Find where the given text appears and provide that cell's center as [x, y] coordinate. 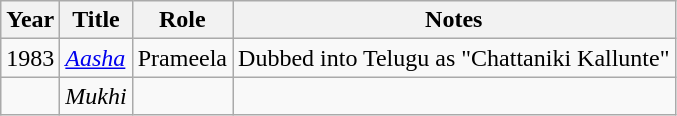
Aasha [96, 58]
Prameela [182, 58]
Role [182, 20]
Dubbed into Telugu as "Chattaniki Kallunte" [454, 58]
Notes [454, 20]
1983 [30, 58]
Mukhi [96, 96]
Year [30, 20]
Title [96, 20]
